Capture the cell that displays the provided text and extract its [X, Y] central coordinate. 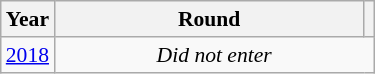
Year [28, 19]
2018 [28, 55]
Round [209, 19]
Did not enter [214, 55]
